Extract the [x, y] coordinate from the center of the cell holding the provided text.  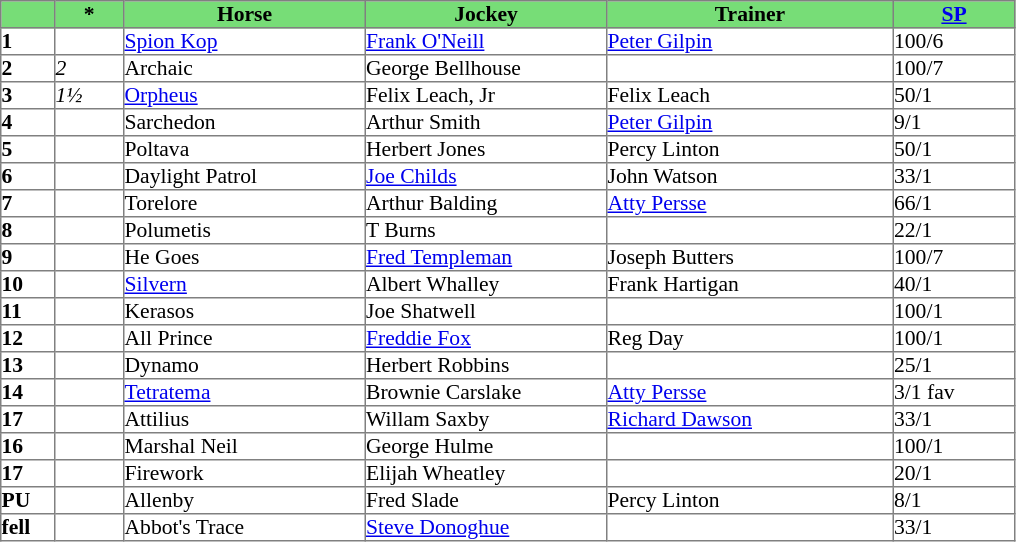
Fred Templeman [486, 258]
T Burns [486, 230]
George Bellhouse [486, 68]
11 [28, 312]
Brownie Carslake [486, 392]
Tetratema [245, 392]
3/1 fav [954, 392]
All Prince [245, 338]
Trainer [750, 14]
Joseph Butters [750, 258]
4 [28, 122]
9 [28, 258]
3 [28, 96]
Silvern [245, 284]
Freddie Fox [486, 338]
Polumetis [245, 230]
Firework [245, 474]
Felix Leach [750, 96]
Elijah Wheatley [486, 474]
Attilius [245, 420]
Abbot's Trace [245, 528]
SP [954, 14]
Felix Leach, Jr [486, 96]
Joe Shatwell [486, 312]
8 [28, 230]
9/1 [954, 122]
5 [28, 150]
1½ [90, 96]
66/1 [954, 204]
16 [28, 446]
John Watson [750, 176]
8/1 [954, 500]
7 [28, 204]
* [90, 14]
14 [28, 392]
Torelore [245, 204]
Horse [245, 14]
Frank O'Neill [486, 42]
fell [28, 528]
Albert Whalley [486, 284]
Joe Childs [486, 176]
Archaic [245, 68]
Arthur Smith [486, 122]
Kerasos [245, 312]
10 [28, 284]
40/1 [954, 284]
Allenby [245, 500]
Herbert Jones [486, 150]
George Hulme [486, 446]
Herbert Robbins [486, 366]
100/6 [954, 42]
Frank Hartigan [750, 284]
Dynamo [245, 366]
Reg Day [750, 338]
Marshal Neil [245, 446]
Steve Donoghue [486, 528]
Arthur Balding [486, 204]
Willam Saxby [486, 420]
He Goes [245, 258]
Daylight Patrol [245, 176]
Sarchedon [245, 122]
Poltava [245, 150]
13 [28, 366]
Richard Dawson [750, 420]
PU [28, 500]
Fred Slade [486, 500]
22/1 [954, 230]
6 [28, 176]
Spion Kop [245, 42]
12 [28, 338]
25/1 [954, 366]
1 [28, 42]
Jockey [486, 14]
Orpheus [245, 96]
20/1 [954, 474]
